Pinpoint the cell where the given text exists, returning its [x, y] midpoint coordinate. 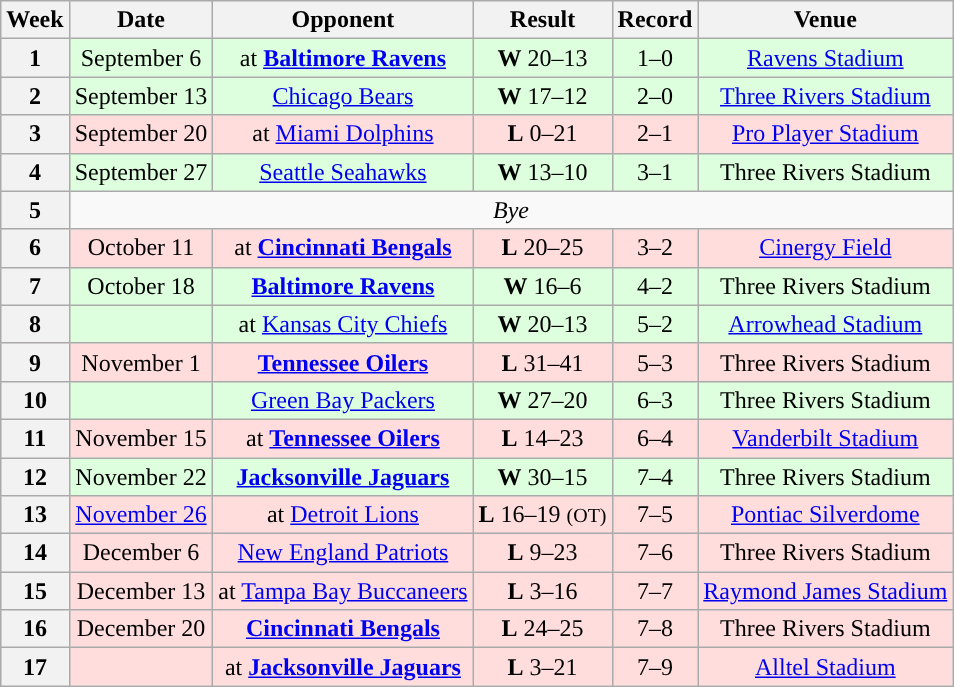
November 22 [141, 477]
14 [35, 553]
12 [35, 477]
5–3 [655, 362]
Baltimore Ravens [343, 286]
13 [35, 515]
Alltel Stadium [826, 667]
Opponent [343, 20]
L 14–23 [542, 438]
6 [35, 248]
15 [35, 591]
W 17–12 [542, 96]
7–5 [655, 515]
7–7 [655, 591]
10 [35, 400]
4 [35, 172]
7–8 [655, 629]
November 26 [141, 515]
October 18 [141, 286]
September 6 [141, 58]
2 [35, 96]
6–3 [655, 400]
Jacksonville Jaguars [343, 477]
October 11 [141, 248]
Cinergy Field [826, 248]
L 0–21 [542, 134]
Result [542, 20]
Chicago Bears [343, 96]
L 16–19 (OT) [542, 515]
December 13 [141, 591]
November 15 [141, 438]
Green Bay Packers [343, 400]
2–0 [655, 96]
Vanderbilt Stadium [826, 438]
W 13–10 [542, 172]
3 [35, 134]
8 [35, 324]
7 [35, 286]
W 30–15 [542, 477]
Venue [826, 20]
Raymond James Stadium [826, 591]
at Tennessee Oilers [343, 438]
7–9 [655, 667]
3–1 [655, 172]
Seattle Seahawks [343, 172]
November 1 [141, 362]
December 6 [141, 553]
Bye [511, 210]
at Baltimore Ravens [343, 58]
September 27 [141, 172]
at Tampa Bay Buccaneers [343, 591]
5 [35, 210]
L 3–16 [542, 591]
L 24–25 [542, 629]
4–2 [655, 286]
at Miami Dolphins [343, 134]
6–4 [655, 438]
W 27–20 [542, 400]
Date [141, 20]
1–0 [655, 58]
Arrowhead Stadium [826, 324]
New England Patriots [343, 553]
at Jacksonville Jaguars [343, 667]
Record [655, 20]
September 20 [141, 134]
9 [35, 362]
Ravens Stadium [826, 58]
L 20–25 [542, 248]
7–6 [655, 553]
at Kansas City Chiefs [343, 324]
Cincinnati Bengals [343, 629]
L 9–23 [542, 553]
7–4 [655, 477]
L 31–41 [542, 362]
Tennessee Oilers [343, 362]
December 20 [141, 629]
September 13 [141, 96]
Pontiac Silverdome [826, 515]
Week [35, 20]
5–2 [655, 324]
Pro Player Stadium [826, 134]
at Detroit Lions [343, 515]
11 [35, 438]
L 3–21 [542, 667]
1 [35, 58]
3–2 [655, 248]
W 16–6 [542, 286]
at Cincinnati Bengals [343, 248]
2–1 [655, 134]
16 [35, 629]
17 [35, 667]
